Determine the [x, y] coordinate at the center of the cell enclosing the given text.  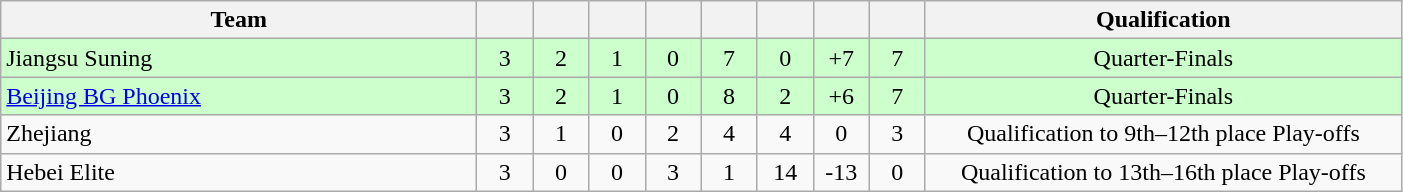
Jiangsu Suning [239, 58]
Zhejiang [239, 134]
Hebei Elite [239, 172]
+6 [841, 96]
Team [239, 20]
Qualification to 13th–16th place Play-offs [1163, 172]
Qualification to 9th–12th place Play-offs [1163, 134]
-13 [841, 172]
8 [729, 96]
+7 [841, 58]
Qualification [1163, 20]
14 [785, 172]
Beijing BG Phoenix [239, 96]
